Return (X, Y) of the center of cell containing provided text 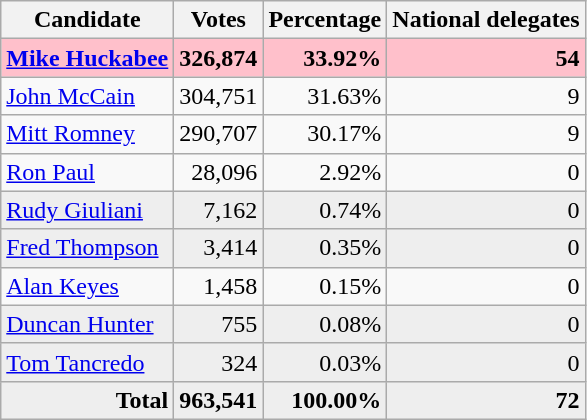
30.17% (325, 134)
Alan Keyes (88, 286)
755 (218, 324)
Rudy Giuliani (88, 210)
3,414 (218, 248)
54 (486, 58)
1,458 (218, 286)
Mitt Romney (88, 134)
324 (218, 362)
7,162 (218, 210)
33.92% (325, 58)
0.08% (325, 324)
963,541 (218, 400)
0.74% (325, 210)
72 (486, 400)
Ron Paul (88, 172)
0.35% (325, 248)
Duncan Hunter (88, 324)
100.00% (325, 400)
John McCain (88, 96)
Candidate (88, 20)
290,707 (218, 134)
Mike Huckabee (88, 58)
326,874 (218, 58)
304,751 (218, 96)
2.92% (325, 172)
National delegates (486, 20)
31.63% (325, 96)
Total (88, 400)
0.03% (325, 362)
Tom Tancredo (88, 362)
Votes (218, 20)
Fred Thompson (88, 248)
Percentage (325, 20)
0.15% (325, 286)
28,096 (218, 172)
